Pinpoint the cell where the given text exists, returning its (x, y) midpoint coordinate. 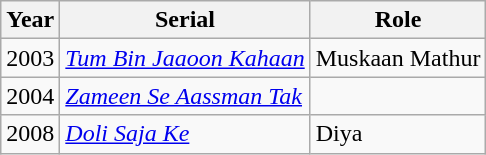
Role (398, 20)
Diya (398, 134)
Doli Saja Ke (185, 134)
2003 (30, 58)
Serial (185, 20)
2008 (30, 134)
Zameen Se Aassman Tak (185, 96)
2004 (30, 96)
Muskaan Mathur (398, 58)
Year (30, 20)
Tum Bin Jaaoon Kahaan (185, 58)
